Provide the (x, y) coordinate of the cell's center where the given text is located.  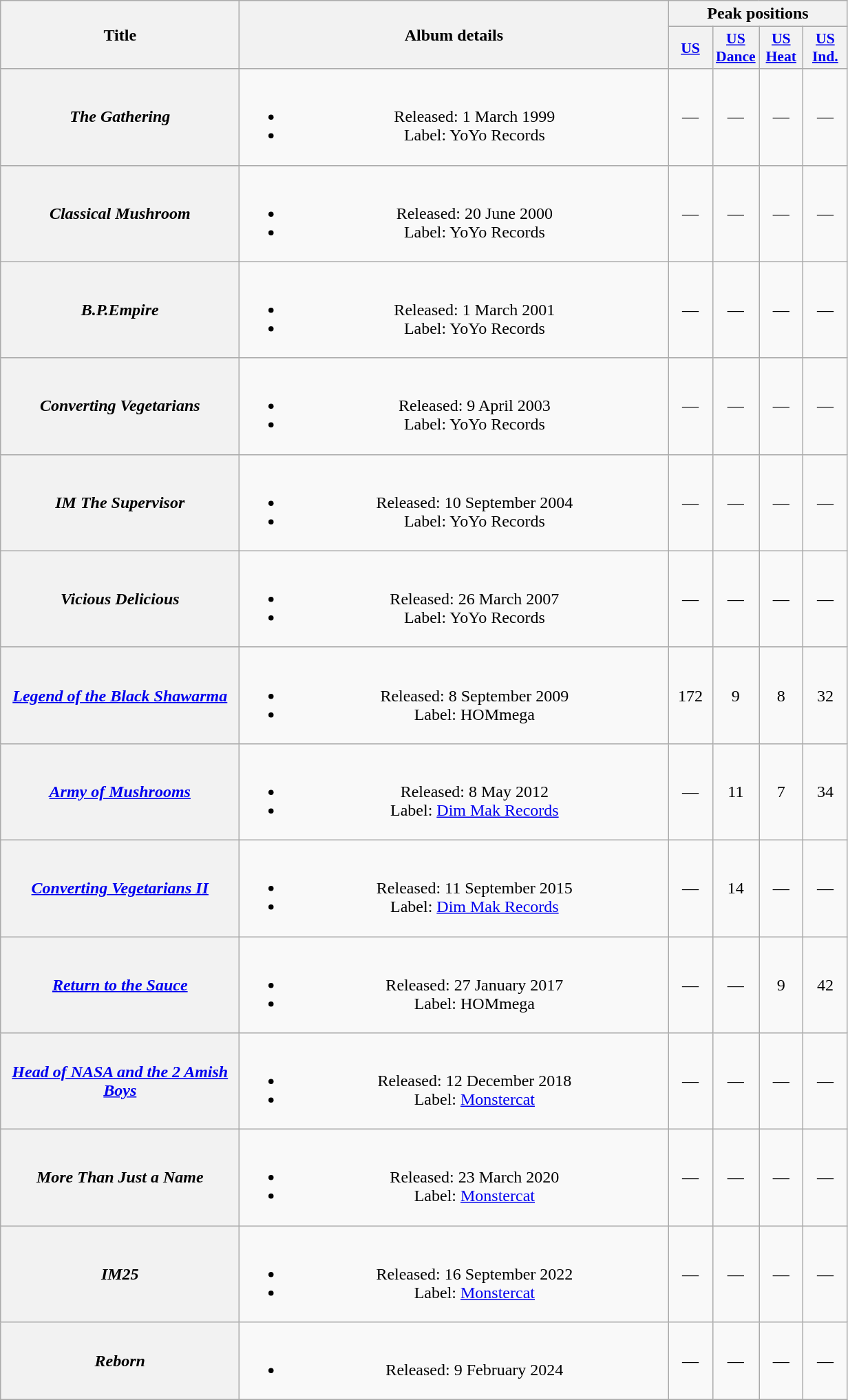
Released: 10 September 2004Label: YoYo Records (454, 502)
Released: 23 March 2020Label: Monstercat (454, 1178)
Released: 27 January 2017Label: HOMmega (454, 984)
Released: 11 September 2015Label: Dim Mak Records (454, 888)
34 (825, 792)
Released: 9 April 2003Label: YoYo Records (454, 406)
US (690, 48)
Army of Mushrooms (120, 792)
Classical Mushroom (120, 213)
Released: 1 March 2001Label: YoYo Records (454, 310)
More Than Just a Name (120, 1178)
8 (781, 695)
Released: 12 December 2018Label: Monstercat (454, 1081)
Released: 9 February 2024 (454, 1361)
Released: 16 September 2022Label: Monstercat (454, 1274)
B.P.Empire (120, 310)
7 (781, 792)
Return to the Sauce (120, 984)
Reborn (120, 1361)
IM The Supervisor (120, 502)
USInd. (825, 48)
Released: 26 March 2007Label: YoYo Records (454, 599)
Released: 8 May 2012Label: Dim Mak Records (454, 792)
Album details (454, 34)
Released: 1 March 1999Label: YoYo Records (454, 117)
Legend of the Black Shawarma (120, 695)
11 (736, 792)
Converting Vegetarians II (120, 888)
USDance (736, 48)
42 (825, 984)
Vicious Delicious (120, 599)
The Gathering (120, 117)
Released: 20 June 2000Label: YoYo Records (454, 213)
Converting Vegetarians (120, 406)
Peak positions (758, 14)
Released: 8 September 2009Label: HOMmega (454, 695)
Head of NASA and the 2 Amish Boys (120, 1081)
14 (736, 888)
USHeat (781, 48)
Title (120, 34)
32 (825, 695)
IM25 (120, 1274)
172 (690, 695)
